From the cell containing the given text, extract its center point as (x, y) coordinate. 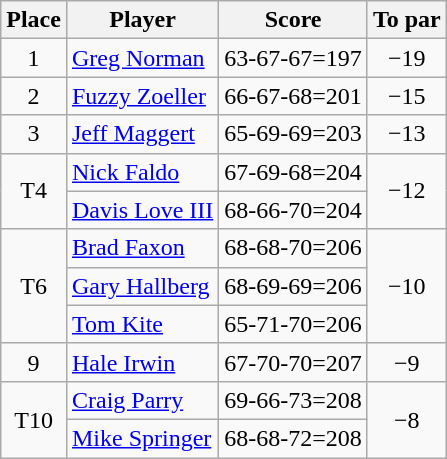
−9 (406, 362)
Gary Hallberg (142, 286)
67-70-70=207 (294, 362)
68-68-72=208 (294, 438)
T6 (34, 286)
68-66-70=204 (294, 210)
3 (34, 134)
Greg Norman (142, 58)
65-69-69=203 (294, 134)
−10 (406, 286)
Jeff Maggert (142, 134)
Player (142, 20)
1 (34, 58)
69-66-73=208 (294, 400)
66-67-68=201 (294, 96)
Place (34, 20)
Tom Kite (142, 324)
Hale Irwin (142, 362)
Craig Parry (142, 400)
T4 (34, 191)
9 (34, 362)
68-68-70=206 (294, 248)
−8 (406, 419)
Mike Springer (142, 438)
Nick Faldo (142, 172)
67-69-68=204 (294, 172)
Brad Faxon (142, 248)
Davis Love III (142, 210)
−15 (406, 96)
Score (294, 20)
Fuzzy Zoeller (142, 96)
−19 (406, 58)
T10 (34, 419)
68-69-69=206 (294, 286)
63-67-67=197 (294, 58)
To par (406, 20)
65-71-70=206 (294, 324)
2 (34, 96)
−13 (406, 134)
−12 (406, 191)
